For the text-containing cell, return its midpoint in [X, Y] coordinate format. 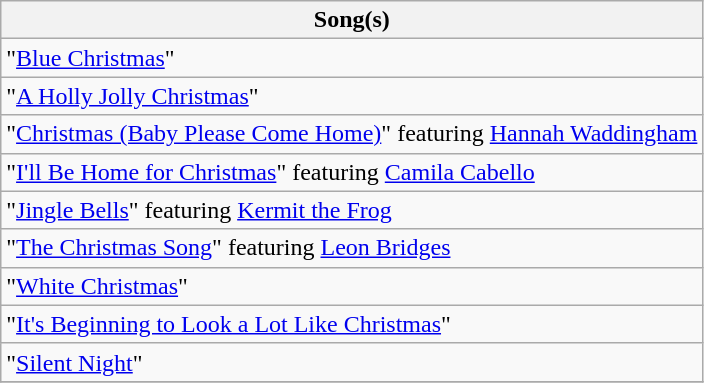
"I'll Be Home for Christmas" featuring Camila Cabello [352, 172]
"Jingle Bells" featuring Kermit the Frog [352, 210]
"Blue Christmas" [352, 58]
"A Holly Jolly Christmas" [352, 96]
"White Christmas" [352, 286]
"Silent Night" [352, 362]
Song(s) [352, 20]
"It's Beginning to Look a Lot Like Christmas" [352, 324]
"The Christmas Song" featuring Leon Bridges [352, 248]
"Christmas (Baby Please Come Home)" featuring Hannah Waddingham [352, 134]
